Pinpoint the cell where the given text exists, returning its (x, y) midpoint coordinate. 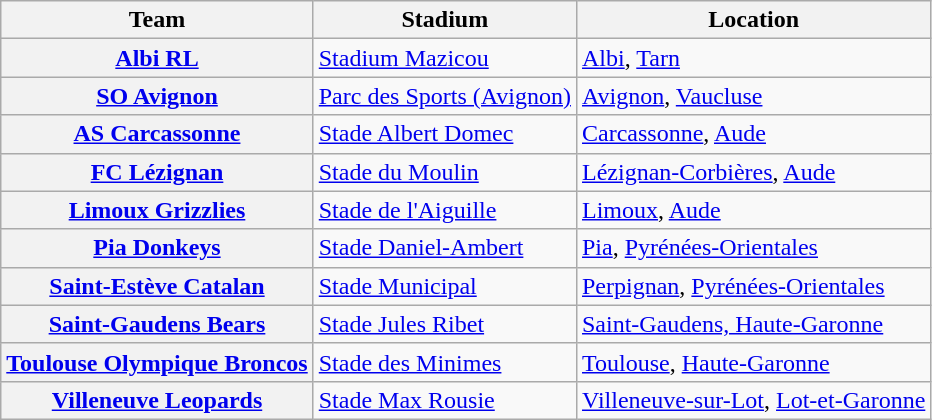
Villeneuve-sur-Lot, Lot-et-Garonne (753, 400)
Perpignan, Pyrénées-Orientales (753, 286)
Stade des Minimes (444, 362)
Albi RL (157, 58)
Pia Donkeys (157, 248)
Toulouse, Haute-Garonne (753, 362)
Team (157, 20)
Carcassonne, Aude (753, 134)
Location (753, 20)
Stade Daniel-Ambert (444, 248)
SO Avignon (157, 96)
Stade Max Rousie (444, 400)
Pia, Pyrénées-Orientales (753, 248)
Limoux Grizzlies (157, 210)
FC Lézignan (157, 172)
Saint-Estève Catalan (157, 286)
Parc des Sports (Avignon) (444, 96)
Stade Albert Domec (444, 134)
Lézignan-Corbières, Aude (753, 172)
Stadium (444, 20)
Avignon, Vaucluse (753, 96)
Saint-Gaudens Bears (157, 324)
AS Carcassonne (157, 134)
Stadium Mazicou (444, 58)
Limoux, Aude (753, 210)
Stade Municipal (444, 286)
Stade de l'Aiguille (444, 210)
Stade Jules Ribet (444, 324)
Albi, Tarn (753, 58)
Stade du Moulin (444, 172)
Toulouse Olympique Broncos (157, 362)
Saint-Gaudens, Haute-Garonne (753, 324)
Villeneuve Leopards (157, 400)
